Detect which cell encompasses the target text, then output its [X, Y] center coordinate. 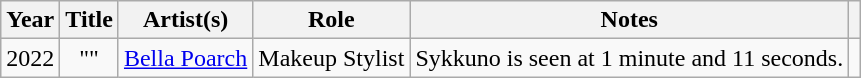
Makeup Stylist [332, 58]
Role [332, 20]
2022 [30, 58]
Title [90, 20]
"" [90, 58]
Artist(s) [185, 20]
Year [30, 20]
Bella Poarch [185, 58]
Sykkuno is seen at 1 minute and 11 seconds. [630, 58]
Notes [630, 20]
